Find where the given text appears and provide that cell's center as (x, y) coordinate. 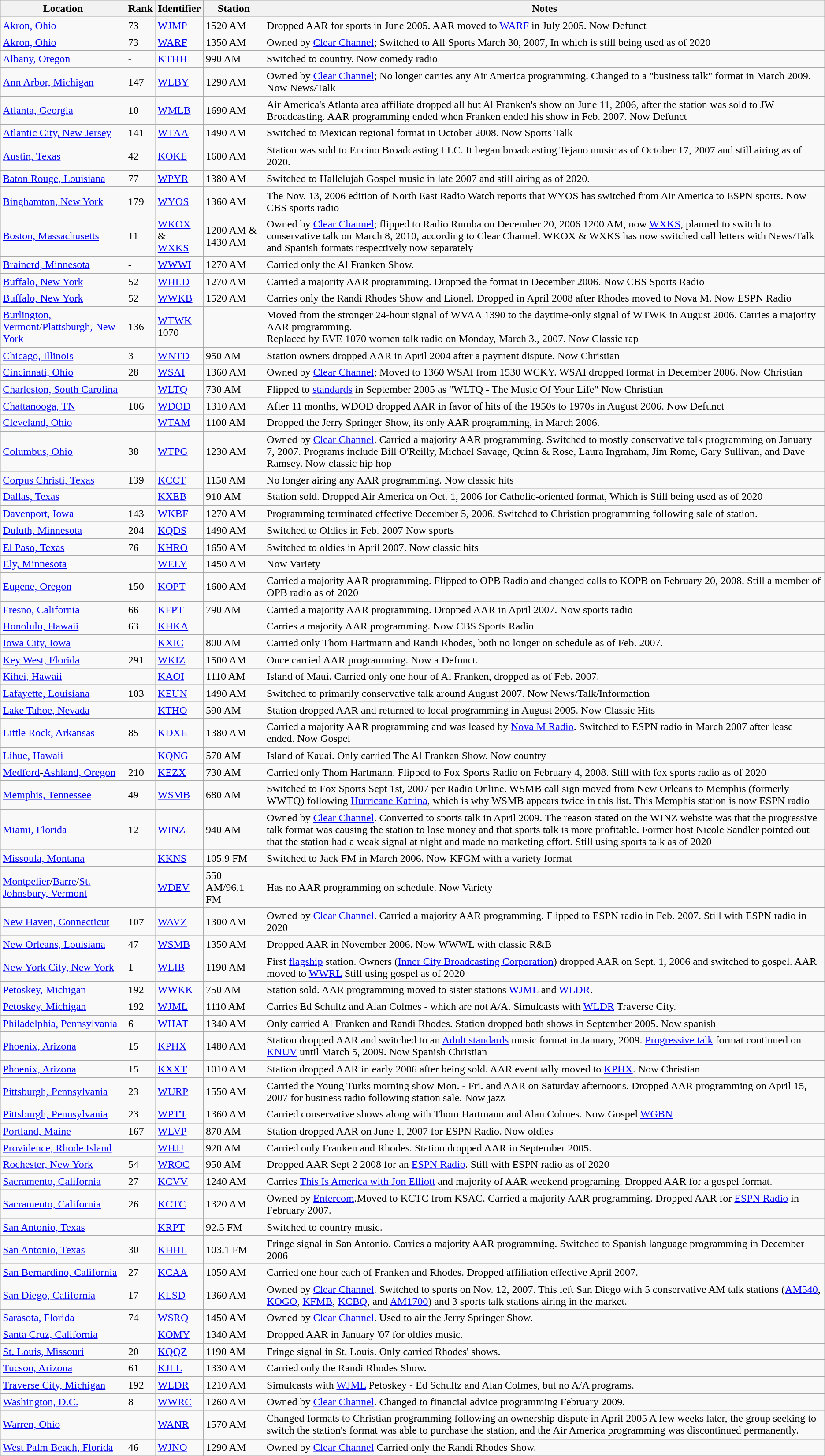
47 (140, 944)
920 AM (234, 1148)
Portland, Maine (63, 1131)
750 AM (234, 990)
Lihue, Hawaii (63, 756)
KPHX (179, 1046)
870 AM (234, 1131)
Station was sold to Encino Broadcasting LLC. It began broadcasting Tejano music as of October 17, 2007 and still airing as of 2020. (545, 156)
Owned by Clear Channel. Carried a majority AAR programming. Flipped to ESPN radio in Feb. 2007. Still with ESPN radio in 2020 (545, 921)
After 11 months, WDOD dropped AAR in favor of hits of the 1950s to 1970s in August 2006. Now Defunct (545, 406)
550 AM/96.1 FM (234, 887)
Fringe signal in St. Louis. Only carried Rhodes' shows. (545, 1352)
143 (140, 514)
WTWK1070 (179, 327)
10 (140, 110)
1050 AM (234, 1272)
1260 AM (234, 1402)
Flipped to standards in September 2005 as "WLTQ - The Music Of Your Life" Now Christian (545, 389)
KLSD (179, 1295)
Notes (545, 9)
106 (140, 406)
1690 AM (234, 110)
WWRC (179, 1402)
WTPG (179, 451)
74 (140, 1318)
Carried only Thom Hartmann and Randi Rhodes, both no longer on schedule as of Feb. 2007. (545, 643)
WHLD (179, 282)
Dropped AAR in January '07 for oldies music. (545, 1335)
KHRO (179, 547)
Baton Rouge, Louisiana (63, 179)
1230 AM (234, 451)
Atlanta, Georgia (63, 110)
Philadelphia, Pennsylvania (63, 1024)
940 AM (234, 830)
Honolulu, Hawaii (63, 626)
KAOI (179, 677)
1200 AM & 1430 AM (234, 236)
Carried only Franken and Rhodes. Station dropped AAR in September 2005. (545, 1148)
Island of Maui. Carried only one hour of Al Franken, dropped as of Feb. 2007. (545, 677)
54 (140, 1165)
Owned by Clear Channel; Moved to 1360 WSAI from 1530 WCKY. WSAI dropped format in December 2006. Now Christian (545, 372)
28 (140, 372)
KOKE (179, 156)
Switched to Mexican regional format in October 2008. Now Sports Talk (545, 133)
Dallas, Texas (63, 497)
WTAA (179, 133)
30 (140, 1249)
WLBY (179, 82)
Carried a majority AAR programming and was leased by Nova M Radio. Switched to ESPN radio in March 2007 after lease ended. Now Gospel (545, 733)
590 AM (234, 710)
WAVZ (179, 921)
Fresno, California (63, 610)
Owned by Clear Channel Carried only the Randi Rhodes Show. (545, 1447)
New Haven, Connecticut (63, 921)
Santa Cruz, California (63, 1335)
El Paso, Texas (63, 547)
147 (140, 82)
204 (140, 530)
Simulcasts with WJML Petoskey - Ed Schultz and Alan Colmes, but no A/A programs. (545, 1385)
20 (140, 1352)
Carried only the Al Franken Show. (545, 264)
Eugene, Oregon (63, 586)
KJLL (179, 1368)
Carries a majority AAR programming. Now CBS Sports Radio (545, 626)
KTHH (179, 59)
Station dropped AAR and returned to local programming in August 2005. Now Classic Hits (545, 710)
1240 AM (234, 1181)
Memphis, Tennessee (63, 795)
WINZ (179, 830)
Tucson, Arizona (63, 1368)
WDEV (179, 887)
910 AM (234, 497)
KEUN (179, 693)
WLIB (179, 967)
Switched to country music. (545, 1227)
Medford-Ashland, Oregon (63, 772)
WHAT (179, 1024)
Austin, Texas (63, 156)
Carried only the Randi Rhodes Show. (545, 1368)
Cleveland, Ohio (63, 423)
Has no AAR programming on schedule. Now Variety (545, 887)
KXIC (179, 643)
Missoula, Montana (63, 858)
Iowa City, Iowa (63, 643)
Identifier (179, 9)
141 (140, 133)
Traverse City, Michigan (63, 1385)
Warren, Ohio (63, 1425)
1570 AM (234, 1425)
WNTD (179, 356)
KHHL (179, 1249)
107 (140, 921)
8 (140, 1402)
92.5 FM (234, 1227)
No longer airing any AAR programming. Now classic hits (545, 480)
Station dropped AAR in early 2006 after being sold. AAR eventually moved to KPHX. Now Christian (545, 1069)
WTAM (179, 423)
1 (140, 967)
WPYR (179, 179)
800 AM (234, 643)
3 (140, 356)
Carries This Is America with Jon Elliott and majority of AAR weekend programing. Dropped AAR for a gospel format. (545, 1181)
Carries Ed Schultz and Alan Colmes - which are not A/A. Simulcasts with WLDR Traverse City. (545, 1007)
49 (140, 795)
WYOS (179, 201)
KXEB (179, 497)
Station (234, 9)
New York City, New York (63, 967)
Miami, Florida (63, 830)
Dropped AAR Sept 2 2008 for an ESPN Radio. Still with ESPN radio as of 2020 (545, 1165)
Rank (140, 9)
150 (140, 586)
1010 AM (234, 1069)
136 (140, 327)
Switched to Oldies in Feb. 2007 Now sports (545, 530)
Carried a majority AAR programming. Flipped to OPB Radio and changed calls to KOPB on February 20, 2008. Still a member of OPB radio as of 2020 (545, 586)
Location (63, 9)
Carried a majority AAR programming. Dropped AAR in April 2007. Now sports radio (545, 610)
Switched to Hallelujah Gospel music in late 2007 and still airing as of 2020. (545, 179)
KCTC (179, 1204)
The Nov. 13, 2006 edition of North East Radio Watch reports that WYOS has switched from Air America to ESPN sports. Now CBS sports radio (545, 201)
Dropped AAR for sports in June 2005. AAR moved to WARF in July 2005. Now Defunct (545, 26)
WJNO (179, 1447)
St. Louis, Missouri (63, 1352)
Atlantic City, New Jersey (63, 133)
680 AM (234, 795)
Chicago, Illinois (63, 356)
210 (140, 772)
KQDS (179, 530)
Binghamton, New York (63, 201)
Dropped the Jerry Springer Show, its only AAR programming, in March 2006. (545, 423)
77 (140, 179)
KCVV (179, 1181)
KFPT (179, 610)
Now Variety (545, 564)
Rochester, New York (63, 1165)
139 (140, 480)
WURP (179, 1091)
42 (140, 156)
KDXE (179, 733)
Programming terminated effective December 5, 2006. Switched to Christian programming following sale of station. (545, 514)
WELY (179, 564)
Owned by Clear Channel; Switched to All Sports March 30, 2007, In which is still being used as of 2020 (545, 42)
Washington, D.C. (63, 1402)
46 (140, 1447)
Key West, Florida (63, 660)
103 (140, 693)
Charleston, South Carolina (63, 389)
WJML (179, 1007)
WJMP (179, 26)
Ely, Minnesota (63, 564)
1650 AM (234, 547)
17 (140, 1295)
San Bernardino, California (63, 1272)
KOPT (179, 586)
1300 AM (234, 921)
63 (140, 626)
Duluth, Minnesota (63, 530)
WHJJ (179, 1148)
Switched to primarily conservative talk around August 2007. Now News/Talk/Information (545, 693)
85 (140, 733)
Station sold. AAR programming moved to sister stations WJML and WLDR. (545, 990)
WLVP (179, 1131)
103.1 FM (234, 1249)
Station dropped AAR on June 1, 2007 for ESPN Radio. Now oldies (545, 1131)
WKOX &WXKS (179, 236)
990 AM (234, 59)
WMLB (179, 110)
26 (140, 1204)
Corpus Christi, Texas (63, 480)
Only carried Al Franken and Randi Rhodes. Station dropped both shows in September 2005. Now spanish (545, 1024)
Burlington, Vermont/Plattsburgh, New York (63, 327)
KRPT (179, 1227)
1150 AM (234, 480)
WPTT (179, 1114)
Sarasota, Florida (63, 1318)
West Palm Beach, Florida (63, 1447)
Owned by Clear Channel; No longer carries any Air America programming. Changed to a "business talk" format in March 2009. Now News/Talk (545, 82)
WWKB (179, 298)
WKIZ (179, 660)
WWKK (179, 990)
Switched to Jack FM in March 2006. Now KFGM with a variety format (545, 858)
Fringe signal in San Antonio. Carries a majority AAR programming. Switched to Spanish language programming in December 2006 (545, 1249)
WARF (179, 42)
12 (140, 830)
Carried one hour each of Franken and Rhodes. Dropped affiliation effective April 2007. (545, 1272)
KQQZ (179, 1352)
Island of Kauai. Only carried The Al Franken Show. Now country (545, 756)
KCCT (179, 480)
KOMY (179, 1335)
Station sold. Dropped Air America on Oct. 1, 2006 for Catholic-oriented format, Which is Still being used as of 2020 (545, 497)
Carried only Thom Hartmann. Flipped to Fox Sports Radio on February 4, 2008. Still with fox sports radio as of 2020 (545, 772)
1210 AM (234, 1385)
6 (140, 1024)
WSRQ (179, 1318)
KTHO (179, 710)
179 (140, 201)
Lake Tahoe, Nevada (63, 710)
Station owners dropped AAR in April 2004 after a payment dispute. Now Christian (545, 356)
KEZX (179, 772)
WWWI (179, 264)
Switched to country. Now comedy radio (545, 59)
105.9 FM (234, 858)
Switched to oldies in April 2007. Now classic hits (545, 547)
Lafayette, Louisiana (63, 693)
570 AM (234, 756)
KKNS (179, 858)
Ann Arbor, Michigan (63, 82)
New Orleans, Louisiana (63, 944)
WKBF (179, 514)
WDOD (179, 406)
WANR (179, 1425)
Davenport, Iowa (63, 514)
WLDR (179, 1385)
Columbus, Ohio (63, 451)
76 (140, 547)
Montpelier/Barre/St. Johnsbury, Vermont (63, 887)
KQNG (179, 756)
291 (140, 660)
Kihei, Hawaii (63, 677)
Little Rock, Arkansas (63, 733)
1550 AM (234, 1091)
Carried conservative shows along with Thom Hartmann and Alan Colmes. Now Gospel WGBN (545, 1114)
Owned by Clear Channel. Changed to financial advice programming February 2009. (545, 1402)
1320 AM (234, 1204)
Dropped AAR in November 2006. Now WWWL with classic R&B (545, 944)
Providence, Rhode Island (63, 1148)
1100 AM (234, 423)
1330 AM (234, 1368)
KXXT (179, 1069)
Owned by Clear Channel. Used to air the Jerry Springer Show. (545, 1318)
Chattanooga, TN (63, 406)
61 (140, 1368)
Boston, Massachusetts (63, 236)
WROC (179, 1165)
Cincinnati, Ohio (63, 372)
Owned by Entercom.Moved to KCTC from KSAC. Carried a majority AAR programming. Dropped AAR for ESPN Radio in February 2007. (545, 1204)
11 (140, 236)
38 (140, 451)
167 (140, 1131)
Carries only the Randi Rhodes Show and Lionel. Dropped in April 2008 after Rhodes moved to Nova M. Now ESPN Radio (545, 298)
Once carried AAR programming. Now a Defunct. (545, 660)
Albany, Oregon (63, 59)
1310 AM (234, 406)
WLTQ (179, 389)
Carried a majority AAR programming. Dropped the format in December 2006. Now CBS Sports Radio (545, 282)
66 (140, 610)
790 AM (234, 610)
KHKA (179, 626)
Brainerd, Minnesota (63, 264)
1480 AM (234, 1046)
KCAA (179, 1272)
1500 AM (234, 660)
WSAI (179, 372)
San Diego, California (63, 1295)
